Capture the cell that displays the provided text and extract its (X, Y) central coordinate. 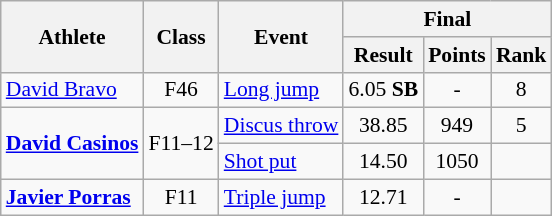
14.50 (383, 162)
Result (383, 55)
12.71 (383, 197)
Discus throw (282, 126)
Class (180, 36)
Shot put (282, 162)
Final (447, 19)
1050 (457, 162)
8 (522, 90)
949 (457, 126)
Long jump (282, 90)
5 (522, 126)
6.05 SB (383, 90)
Event (282, 36)
Points (457, 55)
Rank (522, 55)
Athlete (72, 36)
David Bravo (72, 90)
Triple jump (282, 197)
38.85 (383, 126)
David Casinos (72, 144)
F46 (180, 90)
F11 (180, 197)
F11–12 (180, 144)
Javier Porras (72, 197)
